Return the (x, y) coordinate for the center point of the cell that contains the specified text.  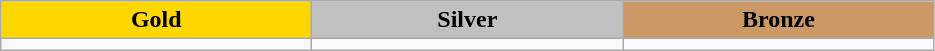
Gold (156, 20)
Silver (468, 20)
Bronze (778, 20)
